Return the (X, Y) coordinate for the center point of the cell that contains the specified text.  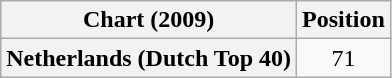
Position (344, 20)
Netherlands (Dutch Top 40) (149, 58)
71 (344, 58)
Chart (2009) (149, 20)
